Identify which cell holds the provided text, then report its (X, Y) central coordinate. 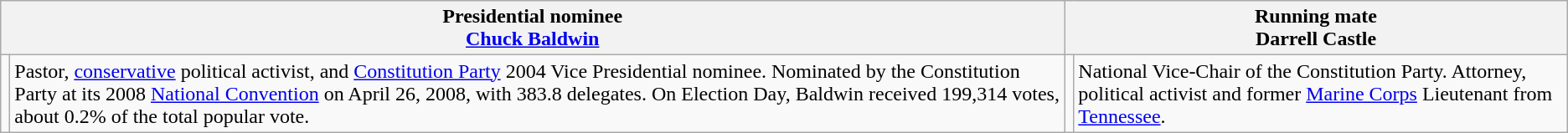
Running mateDarrell Castle (1317, 28)
National Vice-Chair of the Constitution Party. Attorney, political activist and former Marine Corps Lieutenant from Tennessee. (1320, 94)
Presidential nomineeChuck Baldwin (533, 28)
